Search for the cell housing the specified text and yield its (x, y) center coordinate. 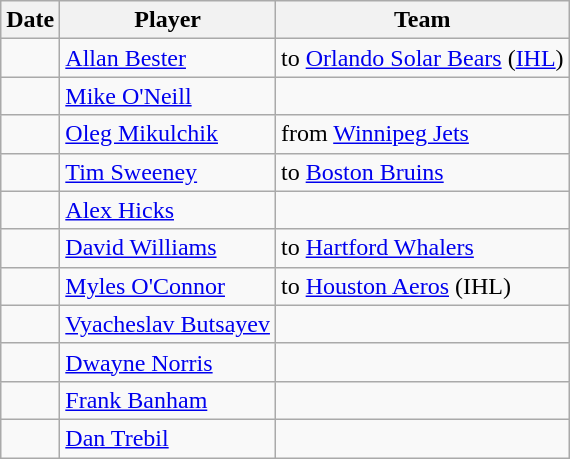
Oleg Mikulchik (168, 134)
Allan Bester (168, 58)
Alex Hicks (168, 210)
to Orlando Solar Bears (IHL) (422, 58)
Player (168, 20)
Mike O'Neill (168, 96)
to Hartford Whalers (422, 248)
Frank Banham (168, 400)
Tim Sweeney (168, 172)
Date (30, 20)
Myles O'Connor (168, 286)
Vyacheslav Butsayev (168, 324)
to Houston Aeros (IHL) (422, 286)
David Williams (168, 248)
Team (422, 20)
from Winnipeg Jets (422, 134)
Dwayne Norris (168, 362)
Dan Trebil (168, 438)
to Boston Bruins (422, 172)
